Output the [x, y] coordinate of the center of the cell containing the given text.  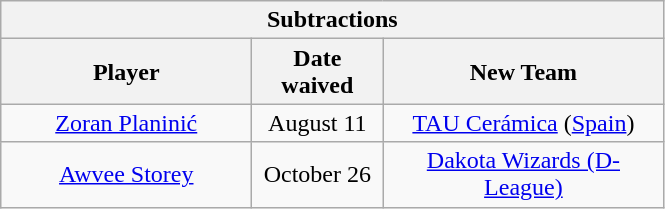
New Team [524, 72]
Player [126, 72]
Zoran Planinić [126, 123]
Awvee Storey [126, 174]
August 11 [318, 123]
Date waived [318, 72]
Subtractions [332, 20]
Dakota Wizards (D-League) [524, 174]
October 26 [318, 174]
TAU Cerámica (Spain) [524, 123]
